For the text-containing cell, return its midpoint in (X, Y) coordinate format. 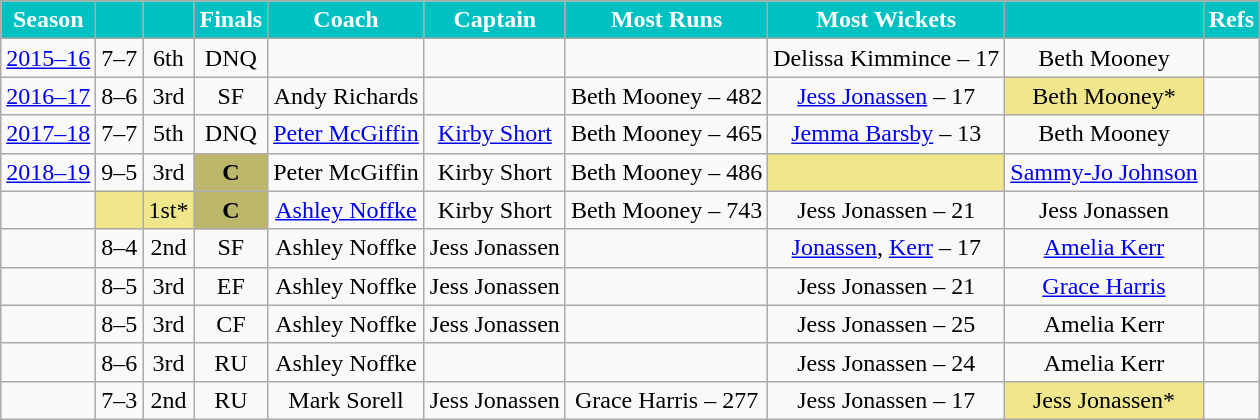
2017–18 (48, 134)
Grace Harris (1104, 286)
Most Runs (666, 20)
6th (168, 58)
Beth Mooney* (1104, 96)
9–5 (120, 172)
Jemma Barsby – 13 (886, 134)
Grace Harris – 277 (666, 400)
7–3 (120, 400)
Delissa Kimmince – 17 (886, 58)
Andy Richards (346, 96)
Beth Mooney – 486 (666, 172)
2016–17 (48, 96)
Coach (346, 20)
Mark Sorell (346, 400)
Season (48, 20)
5th (168, 134)
Finals (231, 20)
1st* (168, 210)
EF (231, 286)
Jess Jonassen – 25 (886, 324)
Jonassen, Kerr – 17 (886, 248)
Sammy-Jo Johnson (1104, 172)
Jess Jonassen – 24 (886, 362)
Most Wickets (886, 20)
Beth Mooney – 743 (666, 210)
2018–19 (48, 172)
Refs (1231, 20)
2015–16 (48, 58)
8–4 (120, 248)
CF (231, 324)
Jess Jonassen* (1104, 400)
Beth Mooney – 482 (666, 96)
Beth Mooney – 465 (666, 134)
Captain (494, 20)
